For the text-containing cell, return its midpoint in [X, Y] coordinate format. 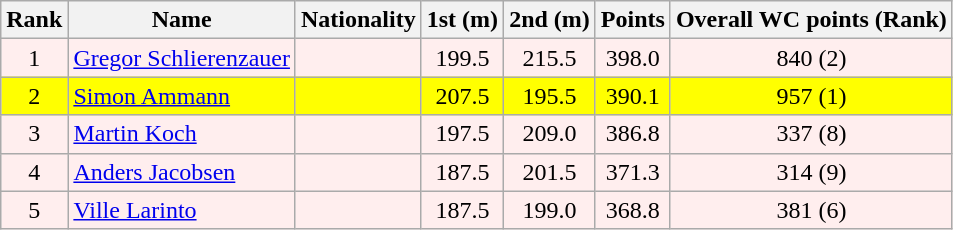
Points [632, 20]
2nd (m) [550, 20]
381 (6) [811, 210]
201.5 [550, 172]
840 (2) [811, 58]
Nationality [358, 20]
314 (9) [811, 172]
368.8 [632, 210]
215.5 [550, 58]
209.0 [550, 134]
Gregor Schlierenzauer [182, 58]
207.5 [462, 96]
199.5 [462, 58]
197.5 [462, 134]
Simon Ammann [182, 96]
4 [34, 172]
386.8 [632, 134]
957 (1) [811, 96]
Martin Koch [182, 134]
199.0 [550, 210]
5 [34, 210]
Ville Larinto [182, 210]
337 (8) [811, 134]
1st (m) [462, 20]
3 [34, 134]
2 [34, 96]
Overall WC points (Rank) [811, 20]
1 [34, 58]
Name [182, 20]
Rank [34, 20]
371.3 [632, 172]
195.5 [550, 96]
398.0 [632, 58]
Anders Jacobsen [182, 172]
390.1 [632, 96]
